Search for the cell housing the specified text and yield its (X, Y) center coordinate. 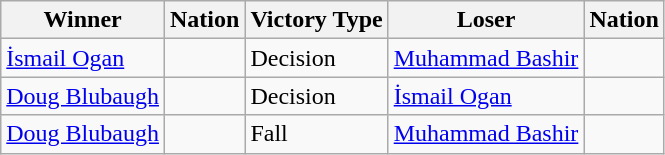
Victory Type (316, 20)
Loser (486, 20)
Winner (83, 20)
Fall (316, 134)
